For the text-containing cell, return its midpoint in [X, Y] coordinate format. 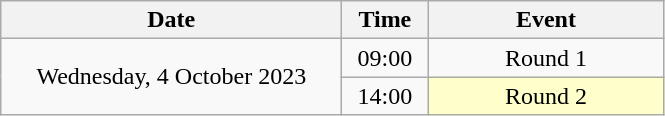
Date [172, 20]
Round 2 [546, 96]
Event [546, 20]
09:00 [385, 58]
Round 1 [546, 58]
Wednesday, 4 October 2023 [172, 77]
14:00 [385, 96]
Time [385, 20]
